Return [X, Y] of the center of cell containing provided text 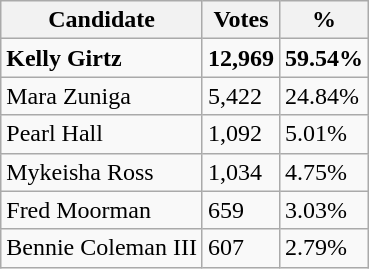
659 [240, 210]
5,422 [240, 96]
24.84% [324, 96]
Kelly Girtz [102, 58]
Mara Zuniga [102, 96]
Candidate [102, 20]
1,092 [240, 134]
1,034 [240, 172]
4.75% [324, 172]
Votes [240, 20]
Pearl Hall [102, 134]
3.03% [324, 210]
Mykeisha Ross [102, 172]
Fred Moorman [102, 210]
12,969 [240, 58]
2.79% [324, 248]
5.01% [324, 134]
Bennie Coleman III [102, 248]
59.54% [324, 58]
607 [240, 248]
% [324, 20]
